Locate the cell with the specified text and output its [x, y] center coordinate. 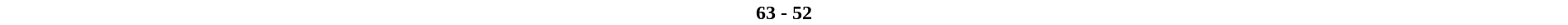
63 - 52 [784, 12]
